Pinpoint the cell where the given text exists, returning its [x, y] midpoint coordinate. 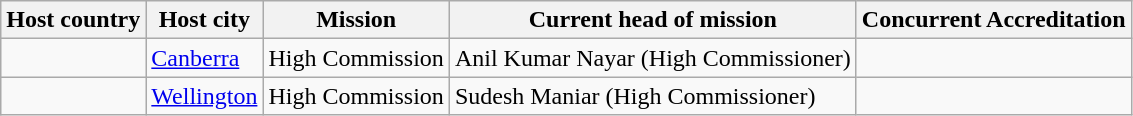
Host city [204, 20]
Mission [356, 20]
Host country [74, 20]
Canberra [204, 58]
Current head of mission [652, 20]
Sudesh Maniar (High Commissioner) [652, 96]
Wellington [204, 96]
Concurrent Accreditation [994, 20]
Anil Kumar Nayar (High Commissioner) [652, 58]
